Capture the cell that displays the provided text and extract its [x, y] central coordinate. 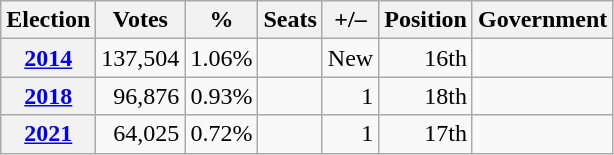
137,504 [140, 58]
64,025 [140, 134]
18th [426, 96]
Government [542, 20]
16th [426, 58]
17th [426, 134]
Votes [140, 20]
96,876 [140, 96]
2018 [48, 96]
0.93% [222, 96]
Position [426, 20]
2014 [48, 58]
% [222, 20]
0.72% [222, 134]
Election [48, 20]
New [350, 58]
+/– [350, 20]
Seats [290, 20]
2021 [48, 134]
1.06% [222, 58]
